Find where the given text appears and provide that cell's center as [x, y] coordinate. 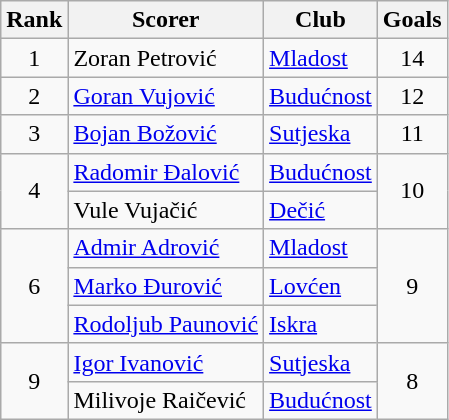
11 [412, 134]
3 [34, 134]
4 [34, 191]
Goals [412, 20]
Rank [34, 20]
Vule Vujačić [166, 210]
Dečić [321, 210]
Milivoje Raičević [166, 400]
Rodoljub Paunović [166, 324]
Bojan Božović [166, 134]
Scorer [166, 20]
10 [412, 191]
Club [321, 20]
6 [34, 286]
Igor Ivanović [166, 362]
Goran Vujović [166, 96]
Iskra [321, 324]
14 [412, 58]
Zoran Petrović [166, 58]
8 [412, 381]
Radomir Đalović [166, 172]
12 [412, 96]
Lovćen [321, 286]
1 [34, 58]
Admir Adrović [166, 248]
2 [34, 96]
Marko Đurović [166, 286]
